Locate the cell with the specified text and output its (X, Y) center coordinate. 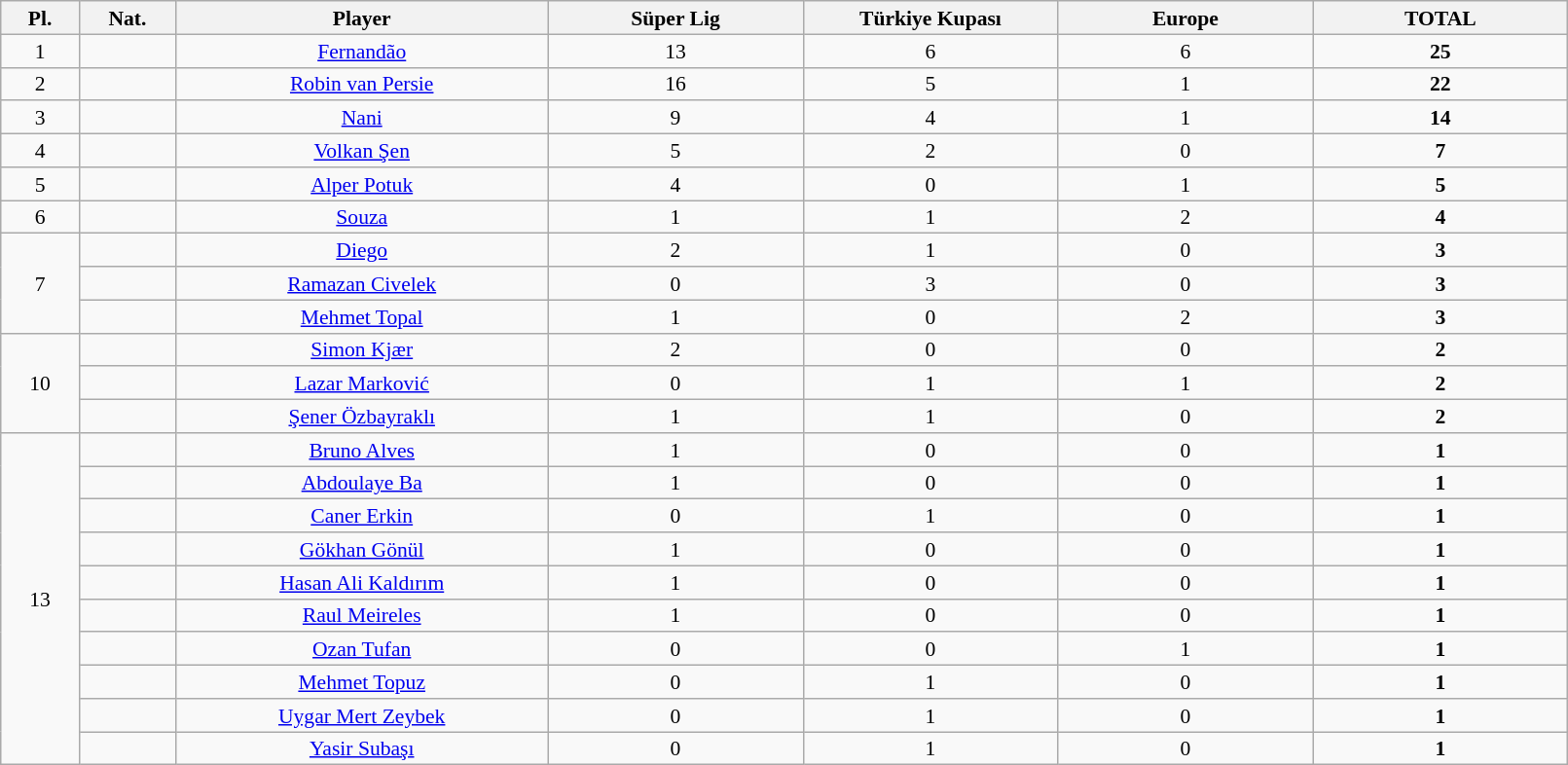
16 (675, 84)
Ramazan Civelek (362, 283)
22 (1440, 84)
25 (1440, 51)
Pl. (41, 18)
Raul Meireles (362, 615)
Uygar Mert Zeybek (362, 715)
Hasan Ali Kaldırım (362, 582)
Gökhan Gönül (362, 549)
Europe (1185, 18)
Türkiye Kupası (930, 18)
Player (362, 18)
TOTAL (1440, 18)
Mehmet Topuz (362, 682)
Ozan Tufan (362, 649)
Şener Özbayraklı (362, 417)
Robin van Persie (362, 84)
Simon Kjær (362, 349)
Fernandão (362, 51)
Souza (362, 217)
Abdoulaye Ba (362, 483)
Volkan Şen (362, 151)
Nani (362, 118)
Alper Potuk (362, 184)
Caner Erkin (362, 516)
9 (675, 118)
Diego (362, 250)
Süper Lig (675, 18)
Yasir Subaşı (362, 748)
Bruno Alves (362, 450)
Mehmet Topal (362, 316)
10 (41, 382)
Lazar Marković (362, 383)
14 (1440, 118)
Nat. (128, 18)
